Locate the cell with the specified text and output its [x, y] center coordinate. 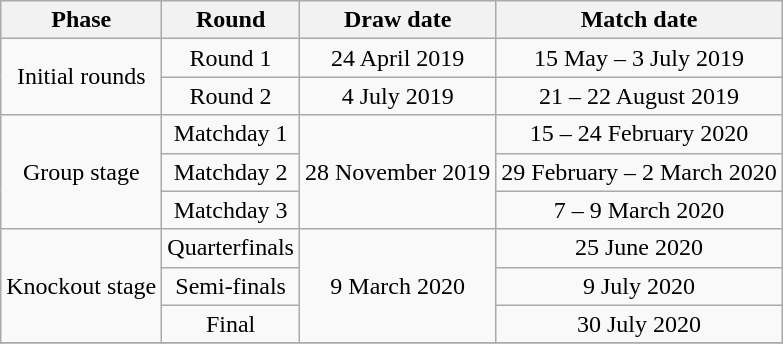
Final [231, 324]
21 – 22 August 2019 [639, 96]
Initial rounds [82, 77]
Semi-finals [231, 286]
15 May – 3 July 2019 [639, 58]
Draw date [397, 20]
Match date [639, 20]
Matchday 3 [231, 210]
30 July 2020 [639, 324]
Round [231, 20]
Matchday 1 [231, 134]
28 November 2019 [397, 172]
Matchday 2 [231, 172]
Phase [82, 20]
7 – 9 March 2020 [639, 210]
Round 1 [231, 58]
15 – 24 February 2020 [639, 134]
24 April 2019 [397, 58]
Group stage [82, 172]
25 June 2020 [639, 248]
4 July 2019 [397, 96]
Quarterfinals [231, 248]
29 February – 2 March 2020 [639, 172]
Knockout stage [82, 286]
Round 2 [231, 96]
9 July 2020 [639, 286]
9 March 2020 [397, 286]
